Scan for the cell matching the given text and deliver its [x, y] coordinate at center. 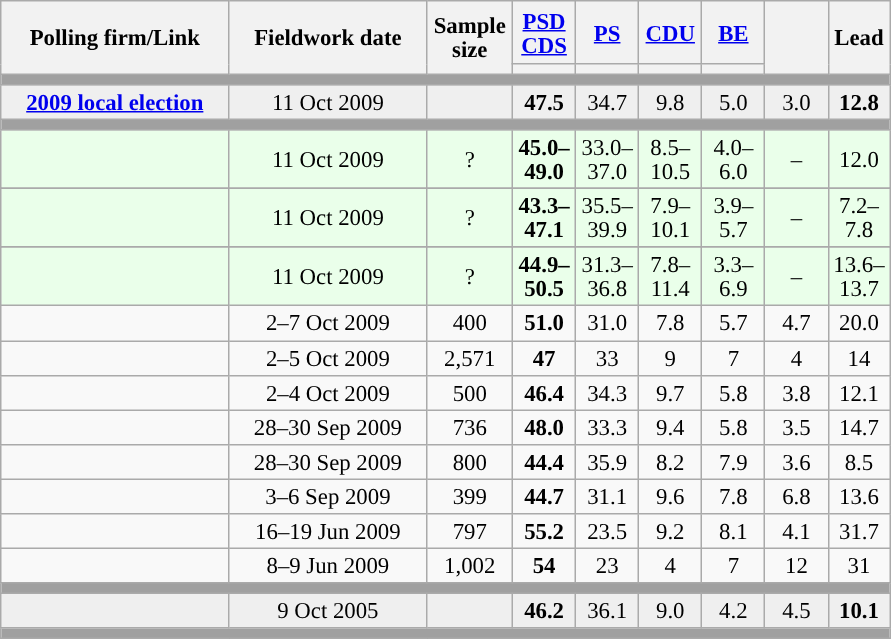
2–4 Oct 2009 [328, 392]
16–19 Jun 2009 [328, 532]
12 [796, 566]
2–5 Oct 2009 [328, 358]
3–6 Sep 2009 [328, 496]
3.9–5.7 [734, 218]
399 [470, 496]
4.0–6.0 [734, 160]
47 [544, 358]
48.0 [544, 428]
9 Oct 2005 [328, 610]
9.4 [670, 428]
9.8 [670, 102]
7.2–7.8 [859, 218]
51.0 [544, 324]
33 [608, 358]
31.1 [608, 496]
44.4 [544, 462]
46.4 [544, 392]
8.1 [734, 532]
43.3–47.1 [544, 218]
33.3 [608, 428]
34.3 [608, 392]
31.0 [608, 324]
3.8 [796, 392]
7.8–11.4 [670, 278]
500 [470, 392]
54 [544, 566]
Fieldwork date [328, 38]
44.7 [544, 496]
12.8 [859, 102]
9 [670, 358]
44.9–50.5 [544, 278]
55.2 [544, 532]
13.6–13.7 [859, 278]
7.9 [734, 462]
12.0 [859, 160]
13.6 [859, 496]
14.7 [859, 428]
CDU [670, 32]
1,002 [470, 566]
31 [859, 566]
5.0 [734, 102]
36.1 [608, 610]
7.9–10.1 [670, 218]
23 [608, 566]
2–7 Oct 2009 [328, 324]
BE [734, 32]
4.2 [734, 610]
6.8 [796, 496]
9.0 [670, 610]
5.7 [734, 324]
34.7 [608, 102]
31.3–36.8 [608, 278]
Polling firm/Link [115, 38]
20.0 [859, 324]
3.0 [796, 102]
736 [470, 428]
46.2 [544, 610]
Sample size [470, 38]
4.7 [796, 324]
10.1 [859, 610]
9.6 [670, 496]
3.6 [796, 462]
8.5–10.5 [670, 160]
PSDCDS [544, 32]
45.0–49.0 [544, 160]
31.7 [859, 532]
23.5 [608, 532]
4.5 [796, 610]
4.1 [796, 532]
35.9 [608, 462]
2,571 [470, 358]
14 [859, 358]
9.7 [670, 392]
35.5–39.9 [608, 218]
47.5 [544, 102]
8.2 [670, 462]
3.3–6.9 [734, 278]
PS [608, 32]
2009 local election [115, 102]
400 [470, 324]
800 [470, 462]
8.5 [859, 462]
9.2 [670, 532]
12.1 [859, 392]
33.0–37.0 [608, 160]
8–9 Jun 2009 [328, 566]
3.5 [796, 428]
797 [470, 532]
Lead [859, 38]
